Extract the (x, y) coordinate from the center of the cell holding the provided text.  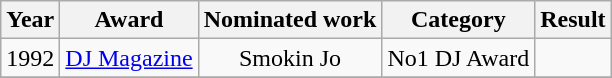
No1 DJ Award (458, 58)
Nominated work (290, 20)
Award (129, 20)
DJ Magazine (129, 58)
Category (458, 20)
Smokin Jo (290, 58)
1992 (30, 58)
Year (30, 20)
Result (573, 20)
